Determine the (x, y) coordinate at the center of the cell enclosing the given text.  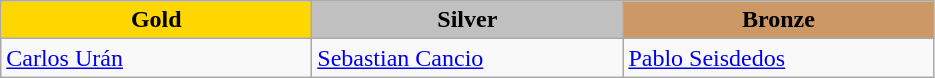
Sebastian Cancio (468, 58)
Gold (156, 20)
Bronze (778, 20)
Silver (468, 20)
Pablo Seisdedos (778, 58)
Carlos Urán (156, 58)
